Detect which cell encompasses the target text, then output its (X, Y) center coordinate. 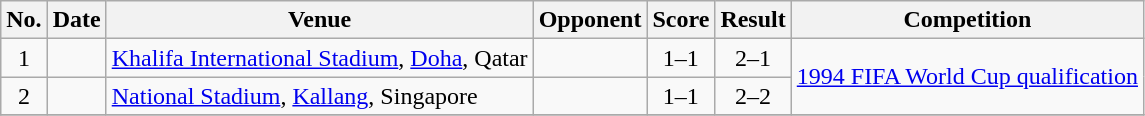
1994 FIFA World Cup qualification (967, 77)
Venue (320, 20)
Khalifa International Stadium, Doha, Qatar (320, 58)
Score (681, 20)
Date (76, 20)
Opponent (590, 20)
2–1 (753, 58)
2–2 (753, 96)
Result (753, 20)
Competition (967, 20)
1 (24, 58)
National Stadium, Kallang, Singapore (320, 96)
2 (24, 96)
No. (24, 20)
